Pinpoint the cell where the given text exists, returning its (X, Y) midpoint coordinate. 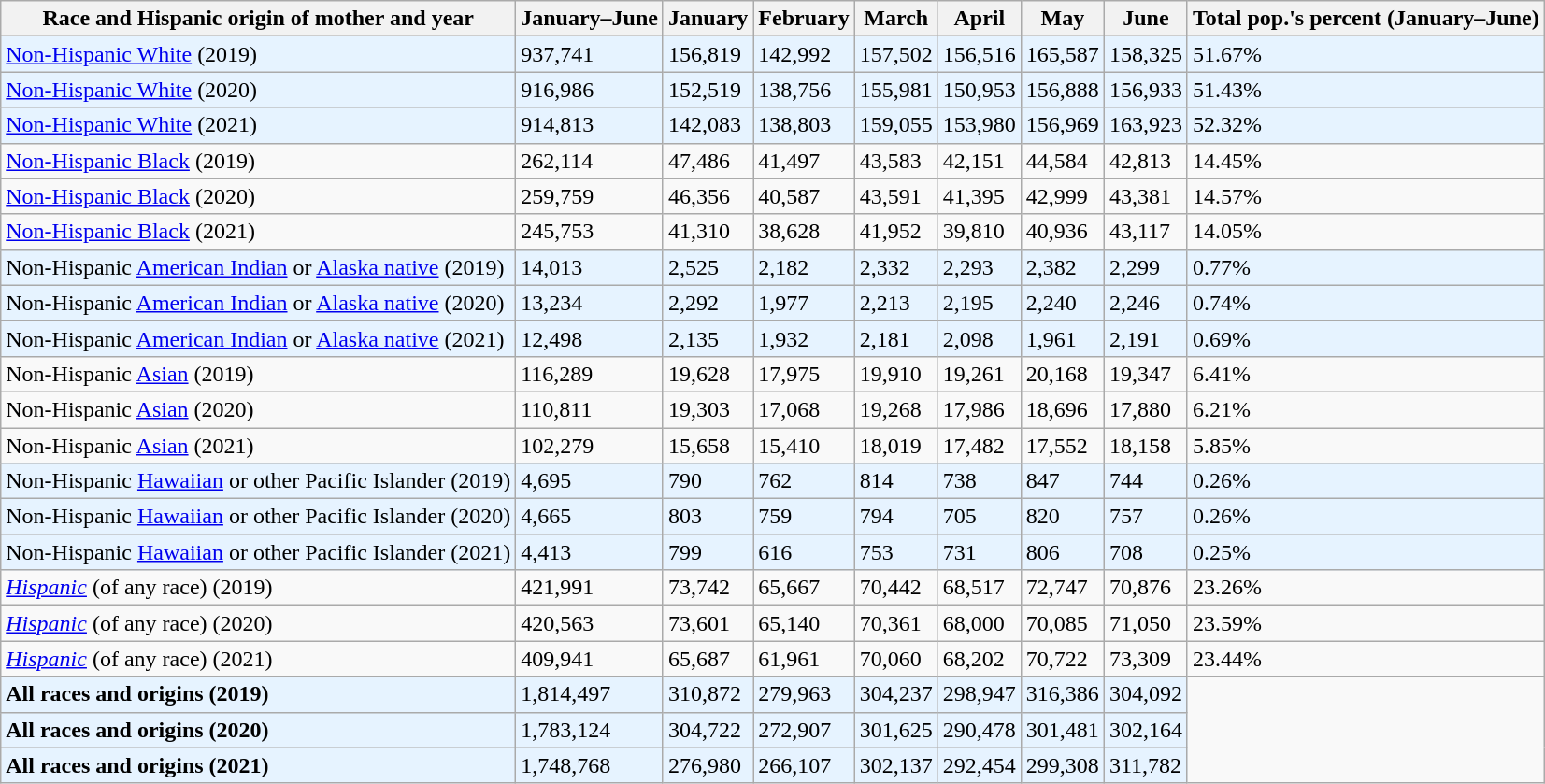
All races and origins (2021) (258, 765)
790 (708, 481)
731 (980, 552)
1,748,768 (590, 765)
April (980, 19)
158,325 (1146, 54)
2,098 (980, 338)
All races and origins (2019) (258, 694)
799 (708, 552)
15,658 (708, 446)
Hispanic (of any race) (2021) (258, 659)
794 (895, 517)
February (804, 19)
73,742 (708, 588)
23.59% (1366, 623)
70,361 (895, 623)
262,114 (590, 161)
803 (708, 517)
142,083 (708, 125)
12,498 (590, 338)
159,055 (895, 125)
299,308 (1062, 765)
156,933 (1146, 90)
20,168 (1062, 374)
153,980 (980, 125)
18,696 (1062, 409)
19,347 (1146, 374)
73,601 (708, 623)
4,413 (590, 552)
2,181 (895, 338)
0.69% (1366, 338)
Non-Hispanic Hawaiian or other Pacific Islander (2021) (258, 552)
150,953 (980, 90)
41,497 (804, 161)
Non-Hispanic American Indian or Alaska native (2021) (258, 338)
17,482 (980, 446)
43,381 (1146, 196)
52.32% (1366, 125)
Non-Hispanic Asian (2020) (258, 409)
2,191 (1146, 338)
Non-Hispanic American Indian or Alaska native (2020) (258, 303)
June (1146, 19)
42,151 (980, 161)
1,932 (804, 338)
156,819 (708, 54)
13,234 (590, 303)
738 (980, 481)
65,687 (708, 659)
Non-Hispanic White (2019) (258, 54)
40,587 (804, 196)
2,213 (895, 303)
245,753 (590, 232)
2,299 (1146, 267)
19,628 (708, 374)
70,442 (895, 588)
Total pop.'s percent (January–June) (1366, 19)
39,810 (980, 232)
5.85% (1366, 446)
68,000 (980, 623)
15,410 (804, 446)
23.44% (1366, 659)
Non-Hispanic Black (2019) (258, 161)
Non-Hispanic Asian (2021) (258, 446)
4,665 (590, 517)
820 (1062, 517)
616 (804, 552)
41,310 (708, 232)
156,516 (980, 54)
914,813 (590, 125)
May (1062, 19)
6.21% (1366, 409)
298,947 (980, 694)
806 (1062, 552)
421,991 (590, 588)
Non-Hispanic Hawaiian or other Pacific Islander (2020) (258, 517)
17,552 (1062, 446)
1,783,124 (590, 730)
61,961 (804, 659)
51.43% (1366, 90)
138,803 (804, 125)
301,481 (1062, 730)
290,478 (980, 730)
937,741 (590, 54)
310,872 (708, 694)
72,747 (1062, 588)
847 (1062, 481)
304,092 (1146, 694)
0.77% (1366, 267)
110,811 (590, 409)
Non-Hispanic Asian (2019) (258, 374)
2,246 (1146, 303)
70,876 (1146, 588)
14.05% (1366, 232)
1,961 (1062, 338)
2,182 (804, 267)
759 (804, 517)
156,888 (1062, 90)
70,085 (1062, 623)
March (895, 19)
65,667 (804, 588)
71,050 (1146, 623)
Non-Hispanic Hawaiian or other Pacific Islander (2019) (258, 481)
2,195 (980, 303)
46,356 (708, 196)
19,268 (895, 409)
302,137 (895, 765)
1,814,497 (590, 694)
155,981 (895, 90)
757 (1146, 517)
41,952 (895, 232)
157,502 (895, 54)
2,135 (708, 338)
41,395 (980, 196)
42,813 (1146, 161)
January (708, 19)
276,980 (708, 765)
279,963 (804, 694)
762 (804, 481)
68,517 (980, 588)
17,986 (980, 409)
42,999 (1062, 196)
301,625 (895, 730)
2,525 (708, 267)
814 (895, 481)
73,309 (1146, 659)
Non-Hispanic Black (2021) (258, 232)
165,587 (1062, 54)
19,910 (895, 374)
6.41% (1366, 374)
259,759 (590, 196)
Non-Hispanic American Indian or Alaska native (2019) (258, 267)
163,923 (1146, 125)
0.25% (1366, 552)
17,975 (804, 374)
17,068 (804, 409)
14,013 (590, 267)
43,591 (895, 196)
70,722 (1062, 659)
70,060 (895, 659)
38,628 (804, 232)
266,107 (804, 765)
1,977 (804, 303)
65,140 (804, 623)
Hispanic (of any race) (2020) (258, 623)
311,782 (1146, 765)
142,992 (804, 54)
2,240 (1062, 303)
292,454 (980, 765)
43,583 (895, 161)
2,292 (708, 303)
23.26% (1366, 588)
43,117 (1146, 232)
40,936 (1062, 232)
138,756 (804, 90)
All races and origins (2020) (258, 730)
19,261 (980, 374)
705 (980, 517)
409,941 (590, 659)
2,293 (980, 267)
68,202 (980, 659)
14.57% (1366, 196)
152,519 (708, 90)
Non-Hispanic White (2021) (258, 125)
Non-Hispanic Black (2020) (258, 196)
272,907 (804, 730)
753 (895, 552)
19,303 (708, 409)
51.67% (1366, 54)
304,722 (708, 730)
Race and Hispanic origin of mother and year (258, 19)
916,986 (590, 90)
44,584 (1062, 161)
316,386 (1062, 694)
116,289 (590, 374)
744 (1146, 481)
47,486 (708, 161)
2,332 (895, 267)
17,880 (1146, 409)
14.45% (1366, 161)
420,563 (590, 623)
18,158 (1146, 446)
302,164 (1146, 730)
January–June (590, 19)
2,382 (1062, 267)
156,969 (1062, 125)
Non-Hispanic White (2020) (258, 90)
102,279 (590, 446)
708 (1146, 552)
304,237 (895, 694)
Hispanic (of any race) (2019) (258, 588)
4,695 (590, 481)
18,019 (895, 446)
0.74% (1366, 303)
